Scan for the cell matching the given text and deliver its (x, y) coordinate at center. 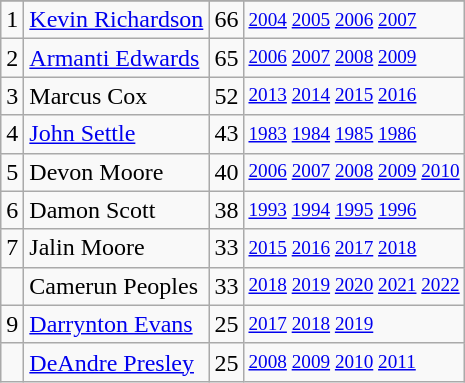
2017 2018 2019 (354, 324)
4 (12, 134)
Damon Scott (116, 210)
2004 2005 2006 2007 (354, 20)
6 (12, 210)
Devon Moore (116, 172)
43 (226, 134)
2 (12, 58)
52 (226, 96)
Darrynton Evans (116, 324)
2006 2007 2008 2009 2010 (354, 172)
40 (226, 172)
Kevin Richardson (116, 20)
7 (12, 248)
2018 2019 2020 2021 2022 (354, 286)
2006 2007 2008 2009 (354, 58)
1983 1984 1985 1986 (354, 134)
9 (12, 324)
Armanti Edwards (116, 58)
John Settle (116, 134)
66 (226, 20)
Jalin Moore (116, 248)
Camerun Peoples (116, 286)
1 (12, 20)
1993 1994 1995 1996 (354, 210)
2008 2009 2010 2011 (354, 362)
5 (12, 172)
2015 2016 2017 2018 (354, 248)
DeAndre Presley (116, 362)
Marcus Cox (116, 96)
2013 2014 2015 2016 (354, 96)
3 (12, 96)
65 (226, 58)
38 (226, 210)
